Scan for the cell matching the given text and deliver its (X, Y) coordinate at center. 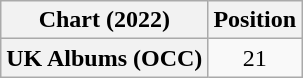
Position (255, 20)
Chart (2022) (104, 20)
21 (255, 58)
UK Albums (OCC) (104, 58)
